Scan for the cell matching the given text and deliver its [X, Y] coordinate at center. 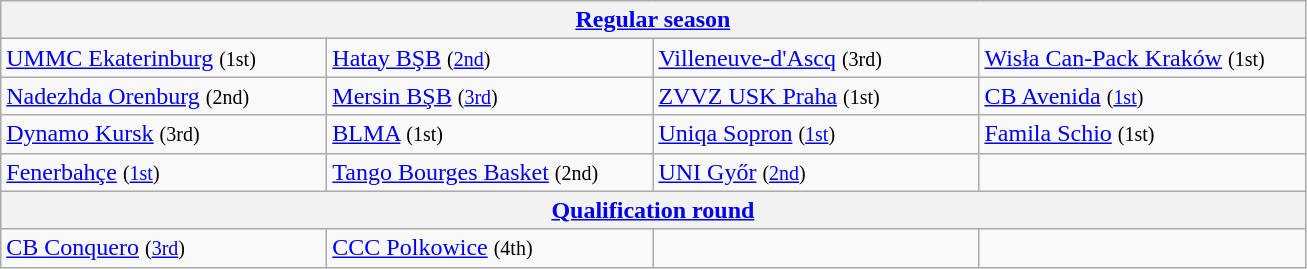
Fenerbahçe (1st) [164, 172]
Hatay BŞB (2nd) [490, 58]
Villeneuve-d'Ascq (3rd) [816, 58]
CCC Polkowice (4th) [490, 248]
Qualification round [653, 210]
Regular season [653, 20]
Famila Schio (1st) [1142, 134]
BLMA (1st) [490, 134]
Mersin BŞB (3rd) [490, 96]
CB Avenida (1st) [1142, 96]
Nadezhda Orenburg (2nd) [164, 96]
CB Conquero (3rd) [164, 248]
Wisła Can-Pack Kraków (1st) [1142, 58]
ZVVZ USK Praha (1st) [816, 96]
Tango Bourges Basket (2nd) [490, 172]
Dynamo Kursk (3rd) [164, 134]
UNI Győr (2nd) [816, 172]
Uniqa Sopron (1st) [816, 134]
UMMC Ekaterinburg (1st) [164, 58]
